For the text-containing cell, return its midpoint in (X, Y) coordinate format. 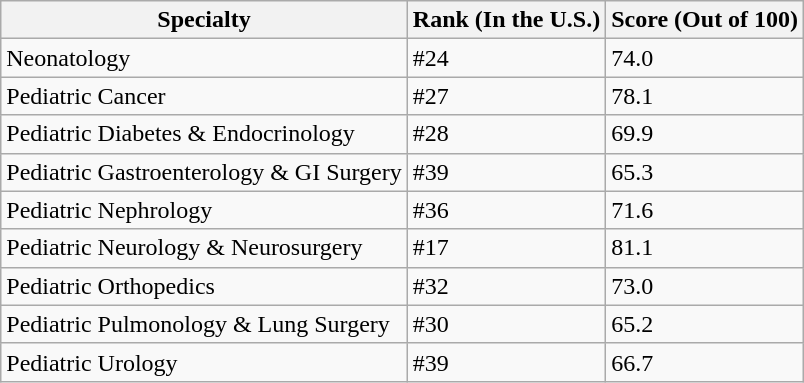
Pediatric Gastroenterology & GI Surgery (204, 172)
#28 (506, 134)
Specialty (204, 20)
#32 (506, 286)
#36 (506, 210)
66.7 (705, 362)
Pediatric Diabetes & Endocrinology (204, 134)
Pediatric Urology (204, 362)
81.1 (705, 248)
Pediatric Pulmonology & Lung Surgery (204, 324)
74.0 (705, 58)
65.3 (705, 172)
Score (Out of 100) (705, 20)
Neonatology (204, 58)
69.9 (705, 134)
71.6 (705, 210)
Pediatric Orthopedics (204, 286)
Pediatric Neurology & Neurosurgery (204, 248)
#17 (506, 248)
#24 (506, 58)
73.0 (705, 286)
65.2 (705, 324)
Rank (In the U.S.) (506, 20)
Pediatric Cancer (204, 96)
78.1 (705, 96)
#27 (506, 96)
#30 (506, 324)
Pediatric Nephrology (204, 210)
